Capture the cell that displays the provided text and extract its (X, Y) central coordinate. 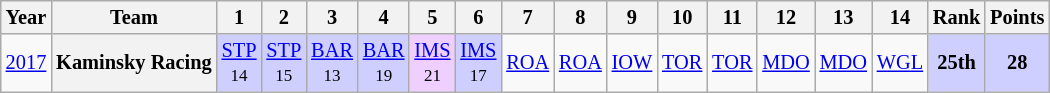
Team (134, 17)
BAR13 (332, 63)
STP14 (240, 63)
4 (384, 17)
2 (284, 17)
BAR19 (384, 63)
28 (1017, 63)
2017 (26, 63)
8 (580, 17)
13 (844, 17)
14 (900, 17)
6 (478, 17)
IOW (632, 63)
IMS17 (478, 63)
3 (332, 17)
Rank (956, 17)
Kaminsky Racing (134, 63)
12 (786, 17)
IMS21 (432, 63)
25th (956, 63)
WGL (900, 63)
Year (26, 17)
5 (432, 17)
11 (732, 17)
1 (240, 17)
7 (528, 17)
9 (632, 17)
10 (682, 17)
STP15 (284, 63)
Points (1017, 17)
